Detect which cell encompasses the target text, then output its (x, y) center coordinate. 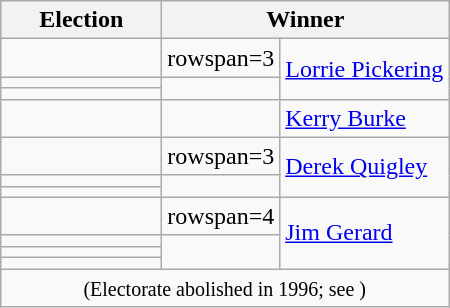
Derek Quigley (364, 167)
Lorrie Pickering (364, 69)
Jim Gerard (364, 232)
rowspan=4 (221, 216)
(Electorate abolished in 1996; see ) (225, 287)
Kerry Burke (364, 118)
Winner (306, 20)
Election (82, 20)
